Capture the cell that displays the provided text and extract its [x, y] central coordinate. 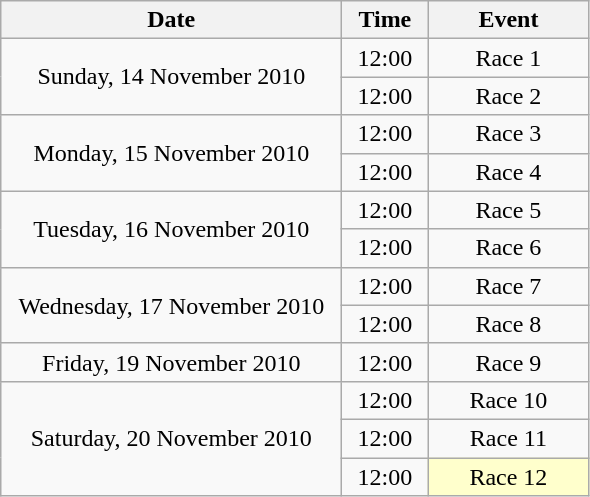
Race 6 [508, 248]
Friday, 19 November 2010 [172, 362]
Race 3 [508, 134]
Monday, 15 November 2010 [172, 153]
Time [385, 20]
Race 1 [508, 58]
Race 4 [508, 172]
Race 5 [508, 210]
Race 11 [508, 438]
Race 10 [508, 400]
Saturday, 20 November 2010 [172, 438]
Race 12 [508, 477]
Date [172, 20]
Race 2 [508, 96]
Tuesday, 16 November 2010 [172, 229]
Wednesday, 17 November 2010 [172, 305]
Event [508, 20]
Race 8 [508, 324]
Race 7 [508, 286]
Sunday, 14 November 2010 [172, 77]
Race 9 [508, 362]
